From the cell containing the given text, extract its center point as (x, y) coordinate. 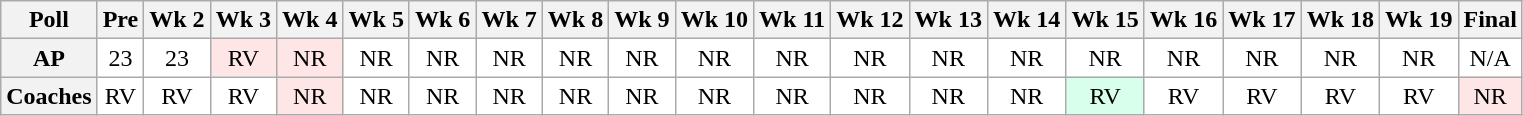
Wk 10 (714, 20)
Wk 16 (1183, 20)
Wk 14 (1026, 20)
Coaches (49, 96)
Wk 4 (310, 20)
Wk 6 (442, 20)
Wk 9 (642, 20)
Wk 18 (1340, 20)
Wk 17 (1262, 20)
Wk 13 (948, 20)
Wk 8 (575, 20)
AP (49, 58)
Wk 2 (177, 20)
Wk 12 (870, 20)
Wk 7 (509, 20)
N/A (1490, 58)
Wk 5 (376, 20)
Wk 19 (1419, 20)
Wk 11 (792, 20)
Poll (49, 20)
Pre (120, 20)
Final (1490, 20)
Wk 15 (1105, 20)
Wk 3 (243, 20)
